Identify which cell holds the provided text, then report its [X, Y] central coordinate. 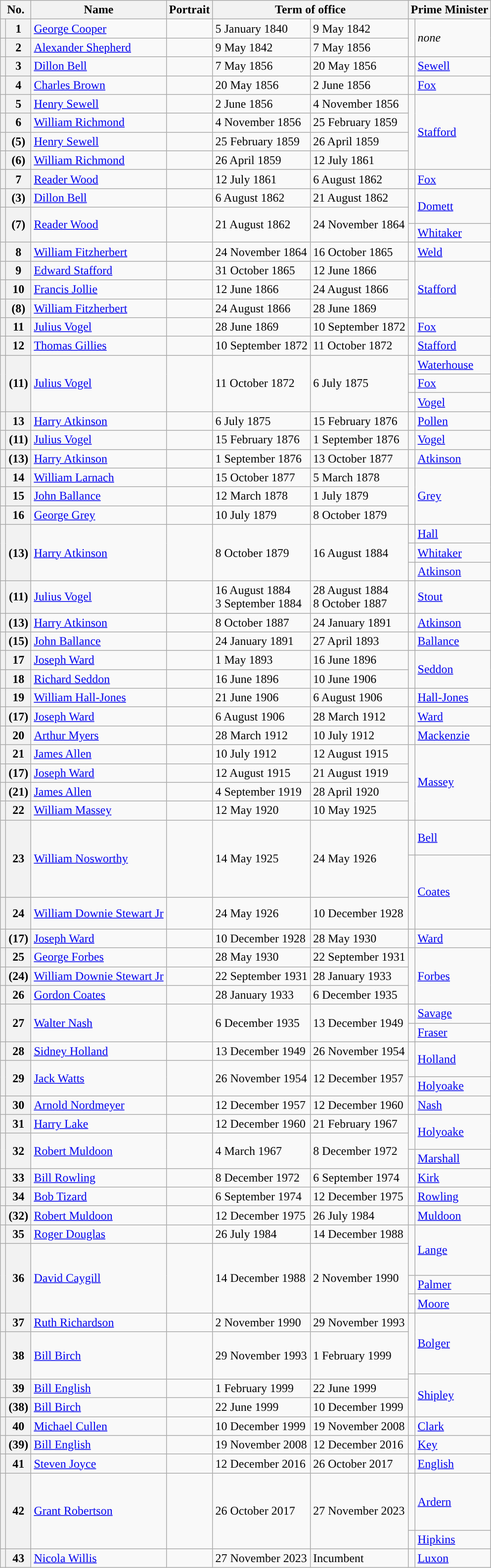
(8) [19, 308]
13 [19, 421]
Ruth Richardson [99, 1322]
Seddon [453, 670]
35 [19, 1234]
Key [453, 1445]
38 [19, 1356]
6 [19, 123]
Michael Cullen [99, 1426]
3 [19, 66]
19 [19, 698]
(7) [19, 224]
(39) [19, 1445]
16 August 1884 [359, 552]
31 October 1865 [262, 270]
5 January 1840 [262, 29]
27 [19, 1023]
Marshall [453, 1159]
8 October 1887 [262, 622]
10 May 1925 [359, 810]
17 [19, 660]
David Caygill [99, 1278]
Ardern [453, 1501]
1 [19, 29]
William Larnach [99, 477]
41 [19, 1464]
14 [19, 477]
16 August 18843 September 1884 [262, 597]
7 [19, 179]
Grey [453, 496]
36 [19, 1278]
Shipley [453, 1395]
10 [19, 289]
Stout [453, 597]
Muldoon [453, 1215]
(15) [19, 641]
15 October 1877 [262, 477]
40 [19, 1426]
9 [19, 270]
12 May 1920 [262, 810]
William Hall-Jones [99, 698]
Lange [453, 1250]
Palmer [453, 1285]
1 May 1893 [262, 660]
1 July 1879 [359, 496]
Pollen [453, 421]
Term of office [311, 10]
Luxon [453, 1558]
33 [19, 1178]
5 [19, 104]
Waterhouse [453, 365]
43 [19, 1558]
Name [99, 10]
34 [19, 1196]
15 [19, 496]
4 March 1967 [262, 1150]
28 [19, 1051]
27 April 1893 [359, 641]
Ballance [453, 641]
23 [19, 858]
(21) [19, 792]
(6) [19, 160]
Bolger [453, 1343]
Roger Douglas [99, 1234]
English [453, 1464]
Jack Watts [99, 1078]
Hall [453, 534]
Holland [453, 1059]
28 April 1920 [359, 792]
Grant Robertson [99, 1511]
25 [19, 957]
William Nosworthy [99, 858]
Bell [453, 837]
Massey [453, 782]
Savage [453, 1014]
Incumbent [359, 1558]
Nicola Willis [99, 1558]
(32) [19, 1215]
Mackenzie [453, 735]
16 October 1865 [359, 252]
Bill Rowling [99, 1178]
37 [19, 1322]
21 August 1919 [359, 773]
Sidney Holland [99, 1051]
5 March 1878 [359, 477]
4 [19, 85]
Kirk [453, 1178]
Portrait [189, 10]
Charles Brown [99, 85]
(38) [19, 1407]
8 [19, 252]
William Massey [99, 810]
Harry Lake [99, 1124]
12 [19, 346]
10 June 1906 [359, 679]
21 [19, 754]
14 May 1925 [262, 858]
Edward Stafford [99, 270]
Arnold Nordmeyer [99, 1105]
George Forbes [99, 957]
39 [19, 1389]
4 September 1919 [262, 792]
Francis Jollie [99, 289]
32 [19, 1150]
16 [19, 515]
11 [19, 327]
26 [19, 995]
Domett [453, 206]
21 February 1967 [359, 1124]
12 March 1878 [262, 496]
Steven Joyce [99, 1464]
Gordon Coates [99, 995]
Fraser [453, 1032]
Bob Tizard [99, 1196]
10 July 1879 [262, 515]
Hipkins [453, 1539]
Rowling [453, 1196]
Clark [453, 1426]
Alexander Shepherd [99, 47]
George Grey [99, 515]
Prime Minister [449, 10]
Weld [453, 252]
none [453, 38]
13 October 1877 [359, 459]
Thomas Gillies [99, 346]
42 [19, 1511]
Sewell [453, 66]
28 August 18848 October 1887 [359, 597]
21 June 1906 [262, 698]
2 [19, 47]
29 [19, 1078]
No. [16, 10]
18 [19, 679]
Forbes [453, 976]
Hall-Jones [453, 698]
Walter Nash [99, 1023]
Nash [453, 1105]
22 [19, 810]
Coates [453, 892]
Moore [453, 1304]
24 [19, 913]
(24) [19, 976]
20 [19, 735]
(3) [19, 198]
George Cooper [99, 29]
30 [19, 1105]
(5) [19, 141]
31 [19, 1124]
Richard Seddon [99, 679]
Arthur Myers [99, 735]
